For the text-containing cell, return its midpoint in (x, y) coordinate format. 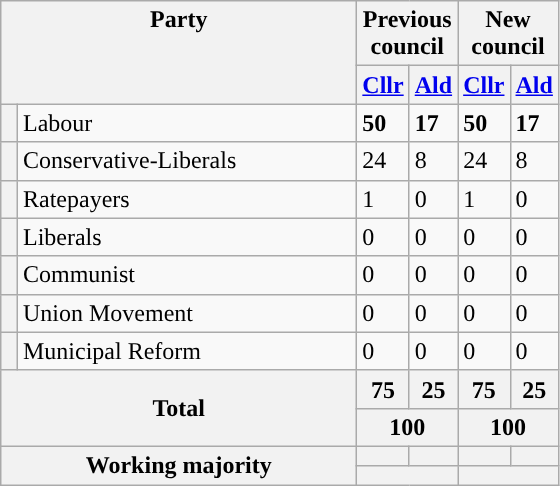
Labour (186, 123)
Ratepayers (186, 199)
Party (179, 52)
Working majority (179, 465)
Conservative-Liberals (186, 161)
Previous council (408, 34)
Municipal Reform (186, 351)
Liberals (186, 237)
Total (179, 408)
New council (508, 34)
Union Movement (186, 313)
Communist (186, 275)
